Return [x, y] of the center of cell containing provided text 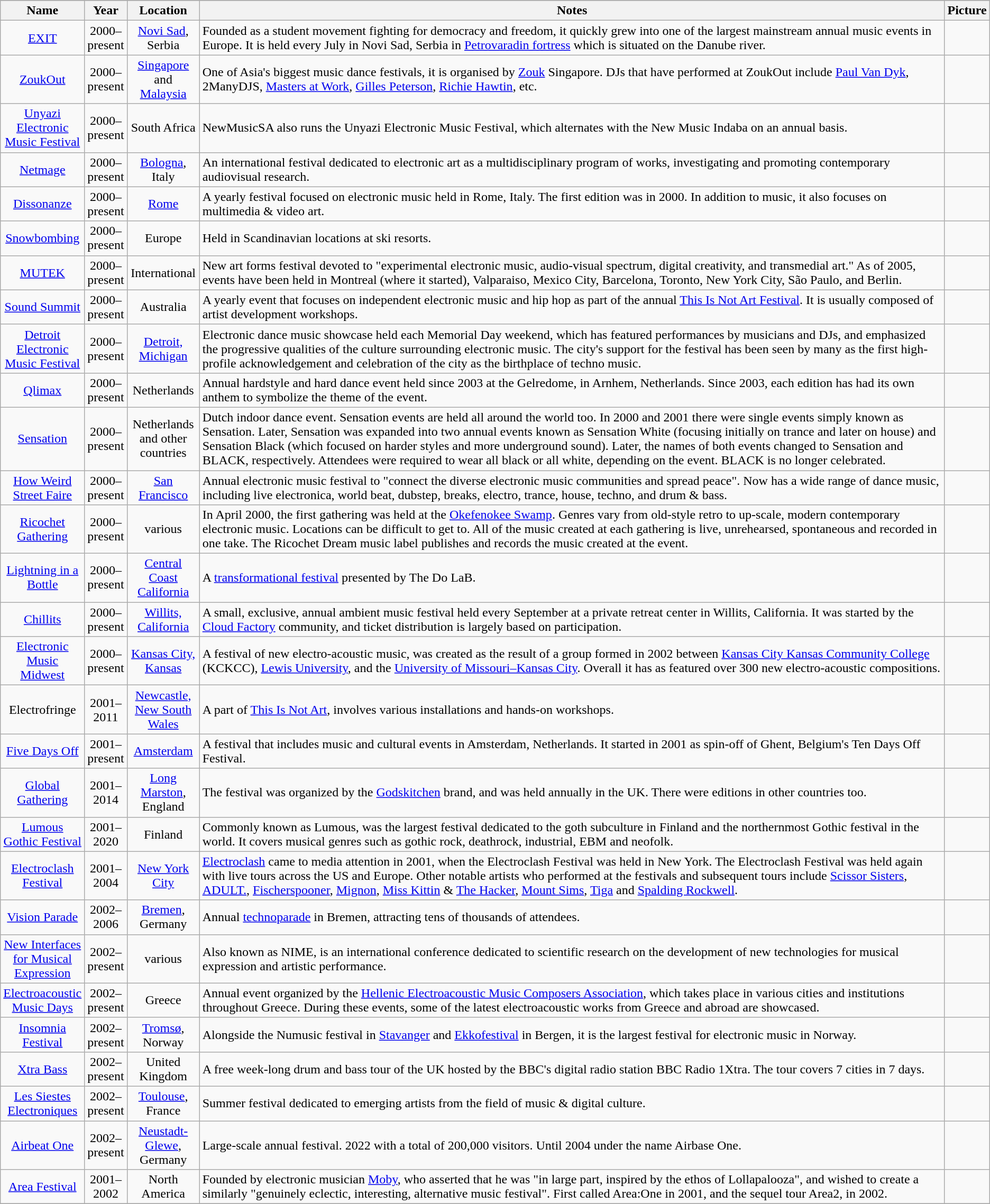
Electrofringe [42, 710]
Vision Parade [42, 917]
San Francisco [163, 488]
North America [163, 1187]
Xtra Bass [42, 1069]
Sensation [42, 439]
Snowbombing [42, 238]
Lumous Gothic Festival [42, 834]
2001–2014 [106, 793]
NewMusicSA also runs the Unyazi Electronic Music Festival, which alternates with the New Music Indaba on an annual basis. [572, 128]
Dissonanze [42, 204]
Picture [967, 11]
Electronic Music Midwest [42, 661]
Summer festival dedicated to emerging artists from the field of music & digital culture. [572, 1103]
Australia [163, 307]
South Africa [163, 128]
Netherlands and other countries [163, 439]
Netmage [42, 169]
Neustadt-Glewe, Germany [163, 1145]
Finland [163, 834]
Detroit Electronic Music Festival [42, 348]
New York City [163, 876]
Sound Summit [42, 307]
Five Days Off [42, 751]
Singapore and Malaysia [163, 79]
Notes [572, 11]
New Interfaces for Musical Expression [42, 959]
Kansas City, Kansas [163, 661]
Bologna, Italy [163, 169]
United Kingdom [163, 1069]
Long Marston, England [163, 793]
Europe [163, 238]
2001–2004 [106, 876]
EXIT [42, 38]
Global Gathering [42, 793]
2001–2011 [106, 710]
The festival was organized by the Godskitchen brand, and was held annually in the UK. There were editions in other countries too. [572, 793]
MUTEK [42, 273]
Novi Sad, Serbia [163, 38]
2001–2020 [106, 834]
How Weird Street Faire [42, 488]
Electroclash Festival [42, 876]
International [163, 273]
2001–2002 [106, 1187]
Chillits [42, 620]
Large-scale annual festival. 2022 with a total of 200,000 visitors. Until 2004 under the name Airbase One. [572, 1145]
Qlimax [42, 390]
2001–present [106, 751]
Central Coast California [163, 578]
Lightning in a Bottle [42, 578]
Rome [163, 204]
Tromsø, Norway [163, 1034]
Unyazi Electronic Music Festival [42, 128]
Amsterdam [163, 751]
Year [106, 11]
Willits, California [163, 620]
Detroit, Michigan [163, 348]
Insomnia Festival [42, 1034]
Netherlands [163, 390]
Greece [163, 1000]
Name [42, 11]
Toulouse, France [163, 1103]
Ricochet Gathering [42, 529]
Held in Scandinavian locations at ski resorts. [572, 238]
A part of This Is Not Art, involves various installations and hands-on workshops. [572, 710]
Electroacoustic Music Days [42, 1000]
Bremen, Germany [163, 917]
Alongside the Numusic festival in Stavanger and Ekkofestival in Bergen, it is the largest festival for electronic music in Norway. [572, 1034]
Newcastle, New South Wales [163, 710]
Location [163, 11]
2002–2006 [106, 917]
Airbeat One [42, 1145]
Les Siestes Electroniques [42, 1103]
Area Festival [42, 1187]
ZoukOut [42, 79]
A transformational festival presented by The Do LaB. [572, 578]
Annual technoparade in Bremen, attracting tens of thousands of attendees. [572, 917]
A free week-long drum and bass tour of the UK hosted by the BBC's digital radio station BBC Radio 1Xtra. The tour covers 7 cities in 7 days. [572, 1069]
